Return the (x, y) coordinate for the center point of the cell that contains the specified text.  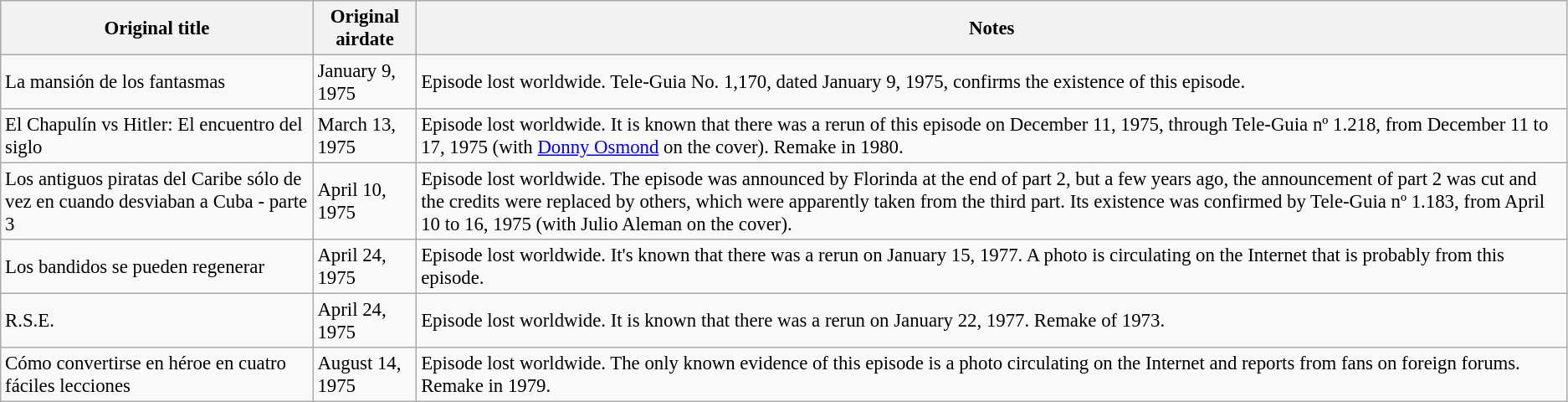
R.S.E. (157, 322)
March 13, 1975 (365, 136)
Los bandidos se pueden regenerar (157, 266)
Episode lost worldwide. Tele-Guia No. 1,170, dated January 9, 1975, confirms the existence of this episode. (992, 82)
January 9, 1975 (365, 82)
Original airdate (365, 28)
Notes (992, 28)
El Chapulín vs Hitler: El encuentro del siglo (157, 136)
La mansión de los fantasmas (157, 82)
Episode lost worldwide. It is known that there was a rerun on January 22, 1977. Remake of 1973. (992, 322)
Original title (157, 28)
Los antiguos piratas del Caribe sólo de vez en cuando desviaban a Cuba - parte 3 (157, 202)
April 10, 1975 (365, 202)
